Return [x, y] of the center of cell containing provided text 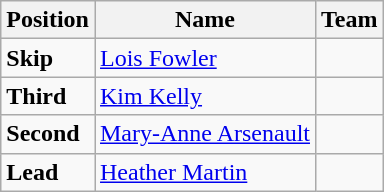
Heather Martin [204, 172]
Lead [48, 172]
Name [204, 20]
Team [350, 20]
Lois Fowler [204, 58]
Position [48, 20]
Kim Kelly [204, 96]
Skip [48, 58]
Mary-Anne Arsenault [204, 134]
Third [48, 96]
Second [48, 134]
